Scan for the cell matching the given text and deliver its (x, y) coordinate at center. 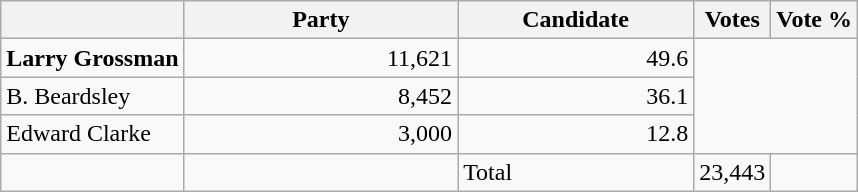
Votes (732, 20)
Edward Clarke (92, 134)
8,452 (321, 96)
36.1 (576, 96)
Party (321, 20)
B. Beardsley (92, 96)
49.6 (576, 58)
23,443 (732, 172)
Vote % (814, 20)
12.8 (576, 134)
11,621 (321, 58)
Larry Grossman (92, 58)
Candidate (576, 20)
Total (576, 172)
3,000 (321, 134)
